Identify which cell holds the provided text, then report its (X, Y) central coordinate. 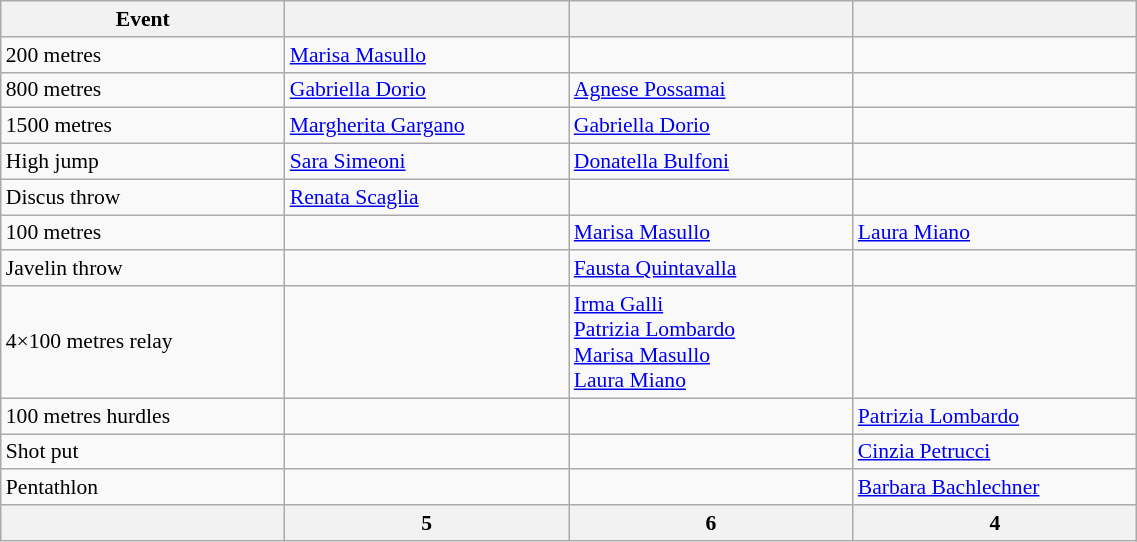
Laura Miano (995, 233)
Sara Simeoni (427, 162)
Pentathlon (143, 488)
Margherita Gargano (427, 126)
800 metres (143, 90)
Javelin throw (143, 269)
100 metres hurdles (143, 416)
Barbara Bachlechner (995, 488)
Patrizia Lombardo (995, 416)
100 metres (143, 233)
Irma GalliPatrizia LombardoMarisa MasulloLaura Miano (711, 342)
Event (143, 19)
5 (427, 523)
Fausta Quintavalla (711, 269)
Renata Scaglia (427, 197)
4×100 metres relay (143, 342)
Agnese Possamai (711, 90)
High jump (143, 162)
1500 metres (143, 126)
200 metres (143, 55)
Shot put (143, 452)
6 (711, 523)
Donatella Bulfoni (711, 162)
Discus throw (143, 197)
4 (995, 523)
Cinzia Petrucci (995, 452)
